From the cell containing the given text, extract its center point as [x, y] coordinate. 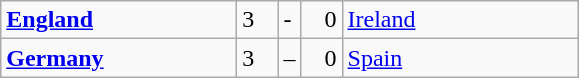
– [290, 58]
- [290, 20]
England [119, 20]
Spain [460, 58]
Germany [119, 58]
Ireland [460, 20]
